Pinpoint the cell where the given text exists, returning its [x, y] midpoint coordinate. 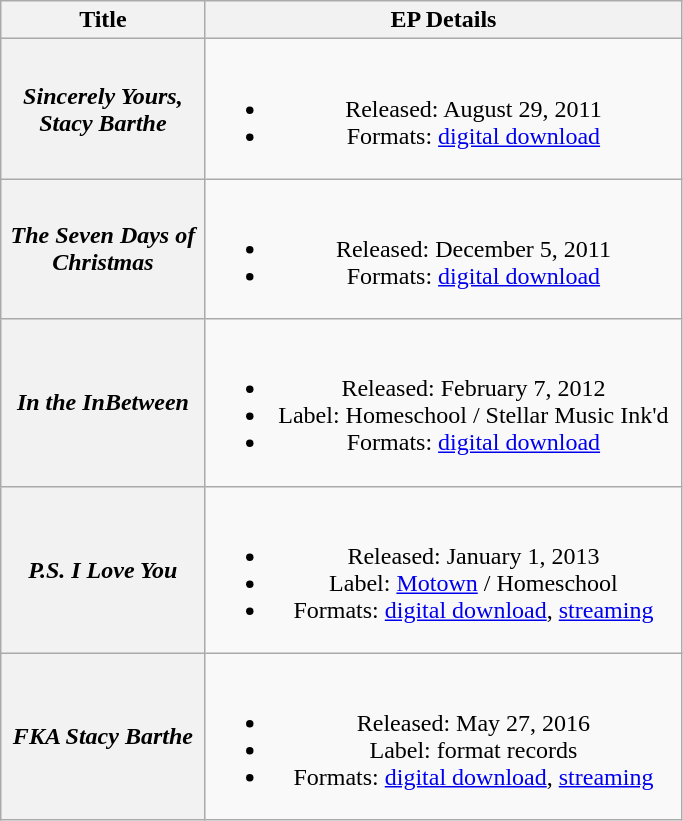
Sincerely Yours, Stacy Barthe [103, 109]
Released: January 1, 2013Label: Motown / HomeschoolFormats: digital download, streaming [444, 570]
Released: December 5, 2011Formats: digital download [444, 249]
EP Details [444, 20]
Released: August 29, 2011Formats: digital download [444, 109]
Title [103, 20]
P.S. I Love You [103, 570]
The Seven Days of Christmas [103, 249]
Released: February 7, 2012Label: Homeschool / Stellar Music Ink'dFormats: digital download [444, 402]
In the InBetween [103, 402]
Released: May 27, 2016Label: format recordsFormats: digital download, streaming [444, 736]
FKA Stacy Barthe [103, 736]
